Provide the (X, Y) coordinate of the cell's center where the given text is located.  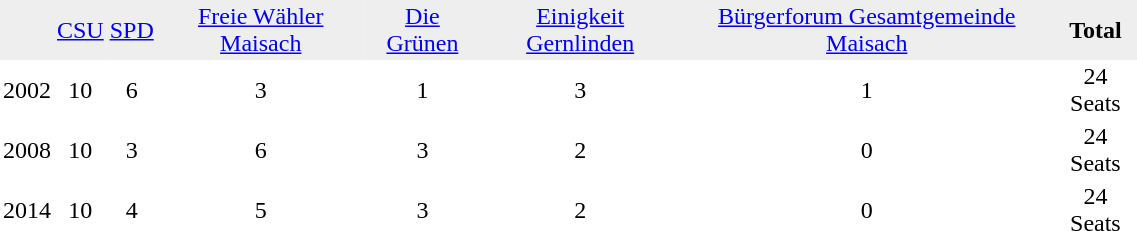
0 (866, 150)
Einigkeit Gernlinden (580, 30)
2 (580, 150)
Total (1095, 30)
Freie Wähler Maisach (261, 30)
2008 (27, 150)
CSU (80, 30)
SPD (132, 30)
Bürgerforum Gesamtgemeinde Maisach (866, 30)
2002 (27, 90)
Die Grünen (422, 30)
